Detect which cell encompasses the target text, then output its [x, y] center coordinate. 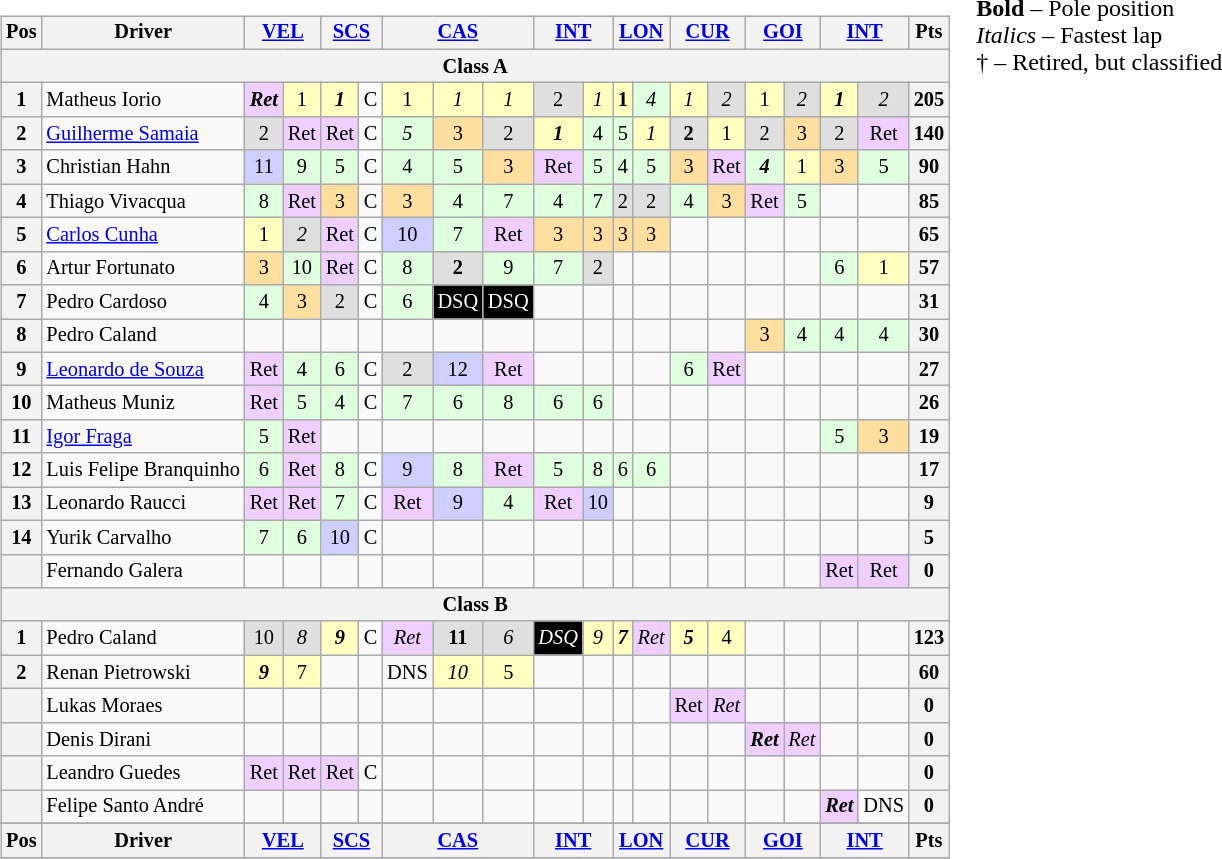
123 [929, 638]
Thiago Vivacqua [142, 201]
17 [929, 470]
Class B [475, 605]
60 [929, 672]
Guilherme Samaia [142, 134]
Renan Pietrowski [142, 672]
Luis Felipe Branquinho [142, 470]
Lukas Moraes [142, 706]
27 [929, 369]
19 [929, 437]
Carlos Cunha [142, 235]
30 [929, 336]
Class A [475, 66]
Artur Fortunato [142, 268]
90 [929, 167]
Yurik Carvalho [142, 537]
Leonardo de Souza [142, 369]
26 [929, 403]
Matheus Iorio [142, 100]
Leandro Guedes [142, 773]
13 [21, 504]
Denis Dirani [142, 739]
205 [929, 100]
Matheus Muniz [142, 403]
65 [929, 235]
Felipe Santo André [142, 807]
57 [929, 268]
Leonardo Raucci [142, 504]
31 [929, 302]
Pedro Cardoso [142, 302]
Christian Hahn [142, 167]
Igor Fraga [142, 437]
140 [929, 134]
85 [929, 201]
Fernando Galera [142, 571]
14 [21, 537]
